For the text-containing cell, return its midpoint in [X, Y] coordinate format. 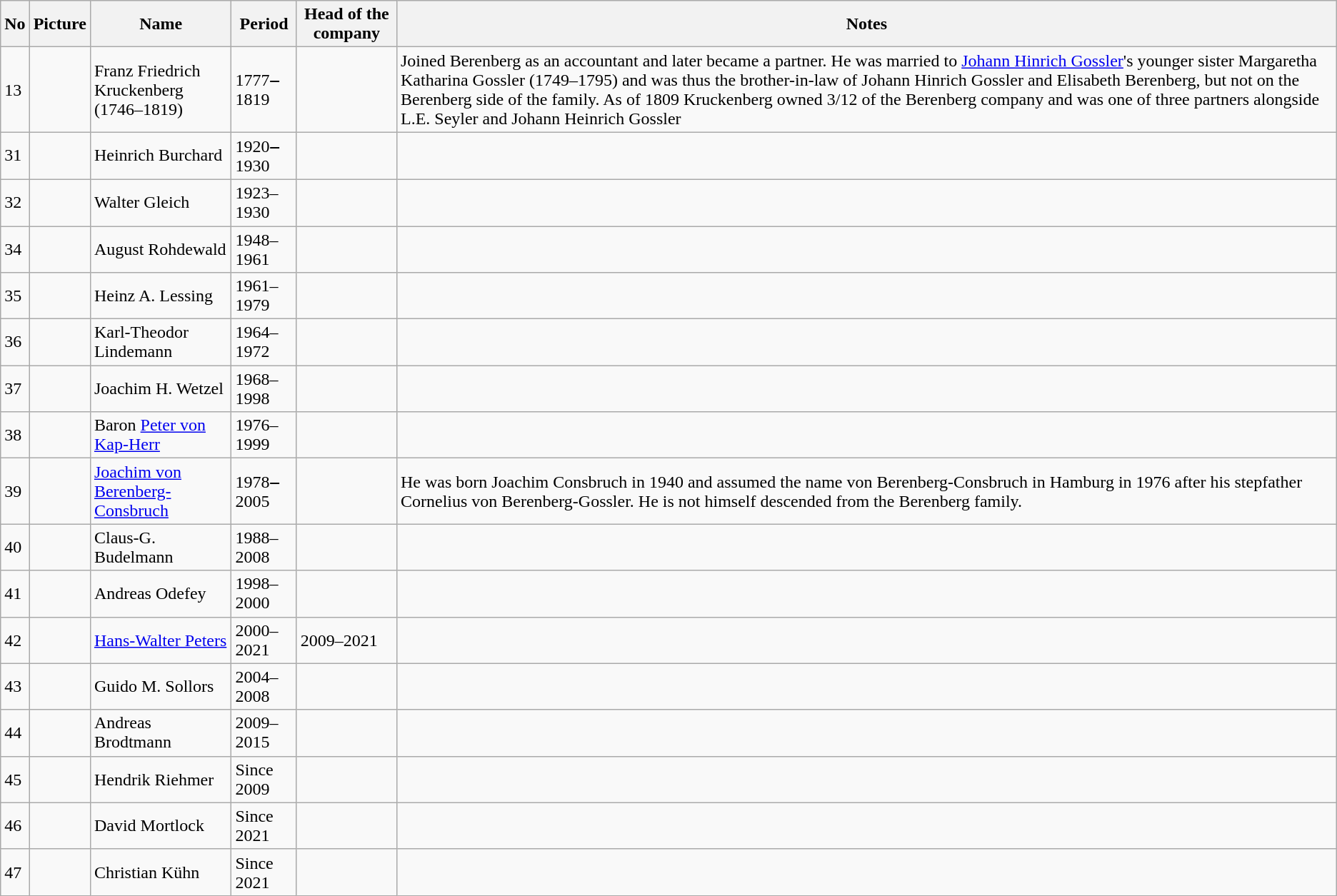
40 [15, 547]
Head of the company [346, 24]
David Mortlock [160, 825]
1968–1998 [264, 388]
42 [15, 640]
Joachim H. Wetzel [160, 388]
1988–2008 [264, 547]
Joachim von Berenberg-Consbruch [160, 491]
Hans-Walter Peters [160, 640]
1948–1961 [264, 248]
Name [160, 24]
39 [15, 491]
Notes [866, 24]
36 [15, 343]
Heinz A. Lessing [160, 296]
32 [15, 203]
Picture [60, 24]
37 [15, 388]
Period [264, 24]
38 [15, 436]
August Rohdewald [160, 248]
Guido M. Sollors [160, 687]
35 [15, 296]
1961–1979 [264, 296]
2009–2015 [264, 733]
Hendrik Riehmer [160, 780]
43 [15, 687]
45 [15, 780]
1923–1930 [264, 203]
Andreas Brodtmann [160, 733]
34 [15, 248]
Heinrich Burchard [160, 156]
1964–1972 [264, 343]
No [15, 24]
2004–2008 [264, 687]
Claus-G. Budelmann [160, 547]
1976–1999 [264, 436]
41 [15, 594]
Baron Peter von Kap-Herr [160, 436]
47 [15, 872]
1998–2000 [264, 594]
Since 2009 [264, 780]
44 [15, 733]
Christian Kühn [160, 872]
13 [15, 90]
2009–2021 [346, 640]
Walter Gleich [160, 203]
1978‒2005 [264, 491]
Karl-Theodor Lindemann [160, 343]
46 [15, 825]
1920‒1930 [264, 156]
1777‒1819 [264, 90]
Franz Friedrich Kruckenberg(1746–1819) [160, 90]
Andreas Odefey [160, 594]
31 [15, 156]
2000–2021 [264, 640]
